Find where the given text appears and provide that cell's center as [X, Y] coordinate. 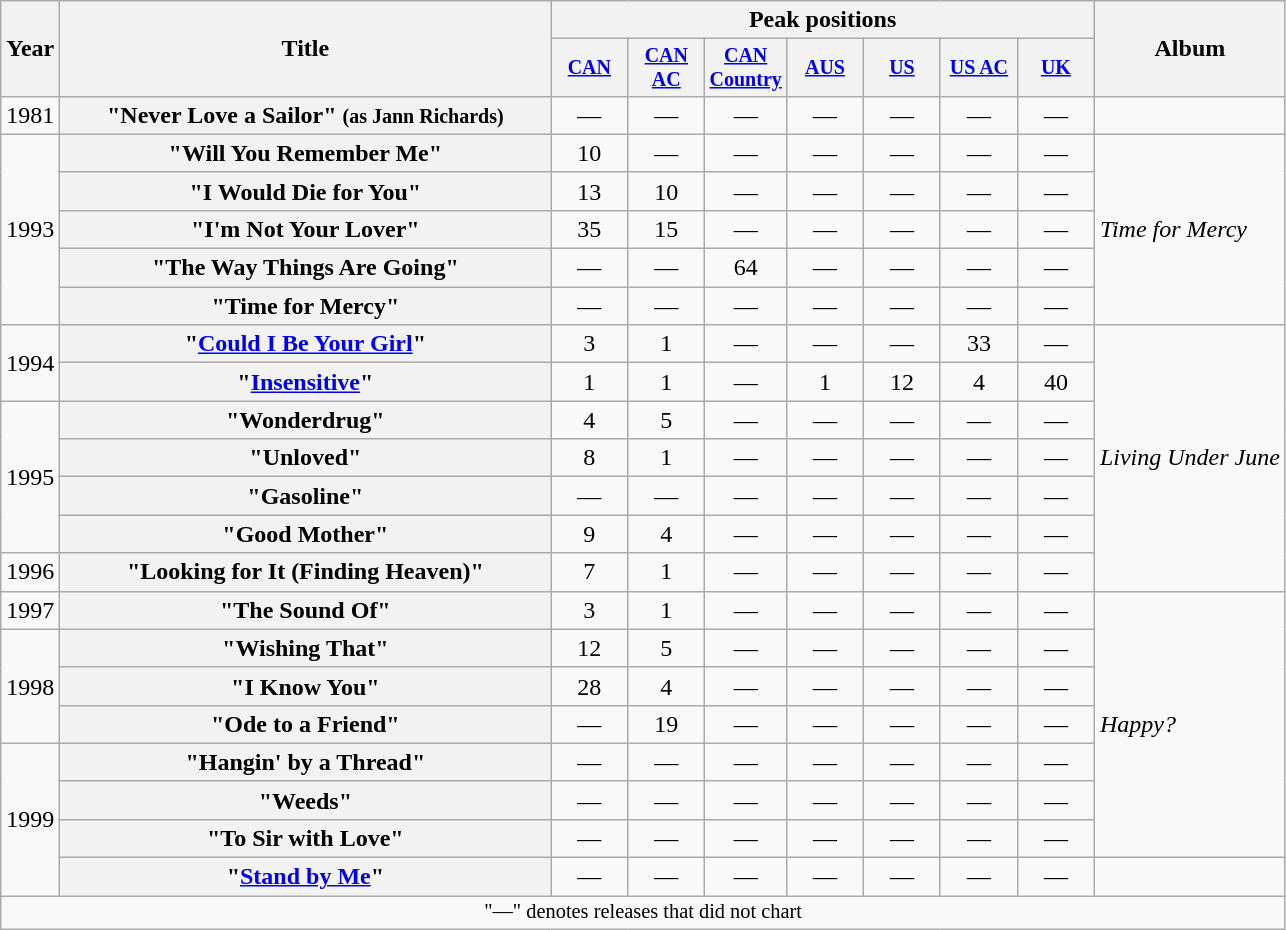
"Stand by Me" [306, 877]
"—" denotes releases that did not chart [644, 913]
Peak positions [822, 20]
35 [590, 229]
"Insensitive" [306, 382]
19 [666, 724]
7 [590, 572]
"Unloved" [306, 458]
"The Sound Of" [306, 610]
64 [746, 268]
"Could I Be Your Girl" [306, 344]
"I Know You" [306, 686]
"The Way Things Are Going" [306, 268]
15 [666, 229]
1998 [30, 686]
13 [590, 191]
Time for Mercy [1190, 229]
9 [590, 534]
1995 [30, 477]
"Never Love a Sailor" (as Jann Richards) [306, 115]
1994 [30, 363]
Year [30, 49]
"Weeds" [306, 800]
"Good Mother" [306, 534]
"Wonderdrug" [306, 420]
1981 [30, 115]
28 [590, 686]
US [902, 68]
1993 [30, 229]
40 [1056, 382]
1999 [30, 819]
8 [590, 458]
"Time for Mercy" [306, 306]
33 [978, 344]
CAN Country [746, 68]
Title [306, 49]
1997 [30, 610]
US AC [978, 68]
CAN [590, 68]
"Will You Remember Me" [306, 153]
"Gasoline" [306, 496]
Album [1190, 49]
"I'm Not Your Lover" [306, 229]
1996 [30, 572]
"Looking for It (Finding Heaven)" [306, 572]
"Wishing That" [306, 648]
UK [1056, 68]
"Hangin' by a Thread" [306, 762]
Happy? [1190, 724]
AUS [824, 68]
"To Sir with Love" [306, 838]
Living Under June [1190, 458]
"I Would Die for You" [306, 191]
"Ode to a Friend" [306, 724]
CAN AC [666, 68]
